Detect which cell encompasses the target text, then output its [X, Y] center coordinate. 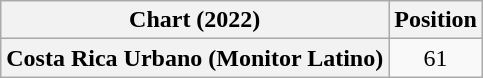
61 [436, 58]
Chart (2022) [195, 20]
Position [436, 20]
Costa Rica Urbano (Monitor Latino) [195, 58]
